Search for the cell housing the specified text and yield its (X, Y) center coordinate. 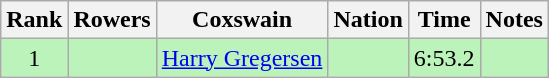
Harry Gregersen (242, 58)
6:53.2 (444, 58)
Notes (514, 20)
Nation (368, 20)
Coxswain (242, 20)
1 (34, 58)
Rank (34, 20)
Time (444, 20)
Rowers (112, 20)
